Return the (X, Y) coordinate for the center point of the cell that contains the specified text.  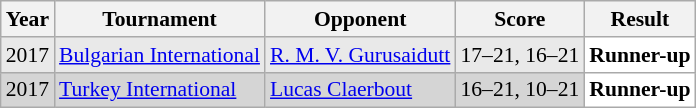
Score (520, 19)
Lucas Claerbout (360, 90)
Opponent (360, 19)
Turkey International (160, 90)
16–21, 10–21 (520, 90)
Tournament (160, 19)
Year (28, 19)
R. M. V. Gurusaidutt (360, 55)
17–21, 16–21 (520, 55)
Result (640, 19)
Bulgarian International (160, 55)
